Search for the cell housing the specified text and yield its [x, y] center coordinate. 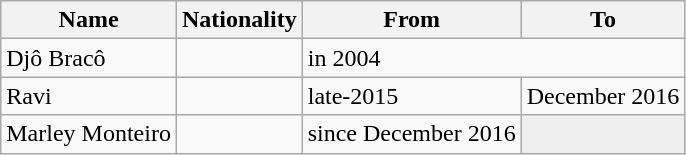
Nationality [239, 20]
Name [89, 20]
Ravi [89, 96]
To [603, 20]
From [412, 20]
in 2004 [494, 58]
Djô Bracô [89, 58]
December 2016 [603, 96]
Marley Monteiro [89, 134]
late-2015 [412, 96]
since December 2016 [412, 134]
